Identify which cell holds the provided text, then report its [x, y] central coordinate. 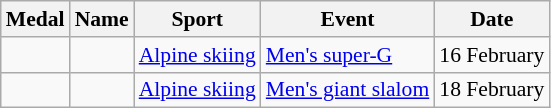
16 February [492, 55]
Sport [198, 19]
Medal [36, 19]
Men's giant slalom [348, 90]
Event [348, 19]
Men's super-G [348, 55]
Name [102, 19]
Date [492, 19]
18 February [492, 90]
